Identify which cell holds the provided text, then report its [x, y] central coordinate. 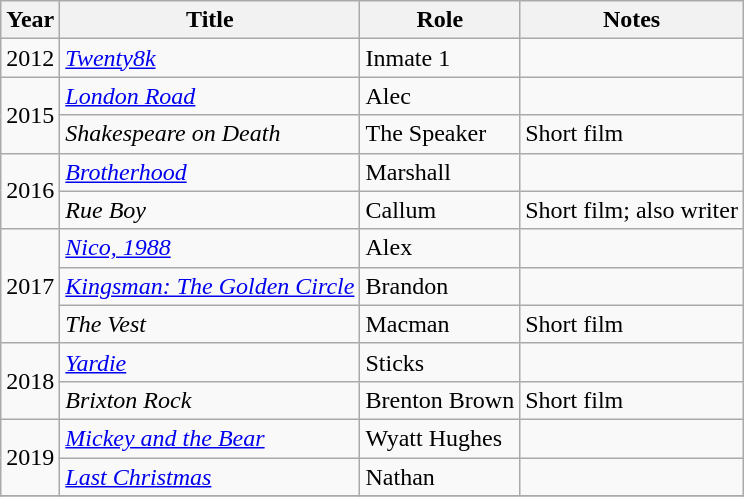
Alex [440, 248]
2012 [30, 58]
Sticks [440, 362]
Notes [632, 20]
Yardie [210, 362]
Nico, 1988 [210, 248]
2016 [30, 191]
2018 [30, 381]
Twenty8k [210, 58]
Year [30, 20]
The Speaker [440, 134]
Last Christmas [210, 477]
Alec [440, 96]
Brixton Rock [210, 400]
Brotherhood [210, 172]
Mickey and the Bear [210, 438]
2019 [30, 457]
2017 [30, 286]
London Road [210, 96]
Callum [440, 210]
Rue Boy [210, 210]
Brenton Brown [440, 400]
Short film; also writer [632, 210]
Role [440, 20]
Kingsman: The Golden Circle [210, 286]
Nathan [440, 477]
Title [210, 20]
Wyatt Hughes [440, 438]
Brandon [440, 286]
Shakespeare on Death [210, 134]
Marshall [440, 172]
2015 [30, 115]
Macman [440, 324]
Inmate 1 [440, 58]
The Vest [210, 324]
